Find where the given text appears and provide that cell's center as (x, y) coordinate. 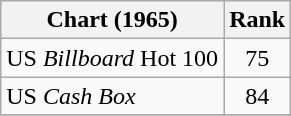
75 (258, 58)
Chart (1965) (112, 20)
Rank (258, 20)
84 (258, 96)
US Billboard Hot 100 (112, 58)
US Cash Box (112, 96)
